For the text-containing cell, return its midpoint in [x, y] coordinate format. 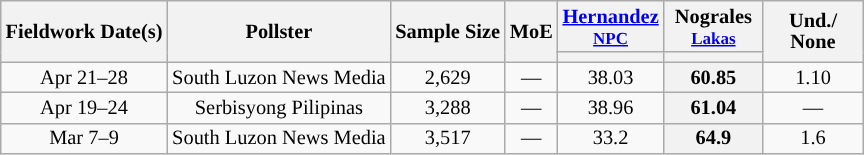
Sample Size [447, 30]
38.96 [611, 108]
Pollster [278, 30]
Mar 7–9 [84, 138]
61.04 [714, 108]
Apr 19–24 [84, 108]
1.10 [813, 78]
3,517 [447, 138]
2,629 [447, 78]
1.6 [813, 138]
3,288 [447, 108]
NogralesLakas [714, 26]
60.85 [714, 78]
MoE [532, 30]
Apr 21–28 [84, 78]
64.9 [714, 138]
38.03 [611, 78]
33.2 [611, 138]
HernandezNPC [611, 26]
Und./None [813, 30]
Fieldwork Date(s) [84, 30]
Serbisyong Pilipinas [278, 108]
